Extract the [x, y] coordinate from the center of the cell holding the provided text.  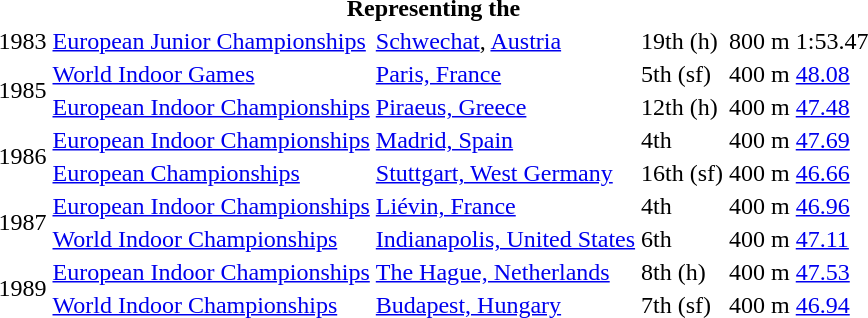
5th (sf) [682, 74]
Madrid, Spain [505, 140]
19th (h) [682, 41]
6th [682, 239]
The Hague, Netherlands [505, 272]
Piraeus, Greece [505, 107]
Liévin, France [505, 206]
World Indoor Games [211, 74]
Indianapolis, United States [505, 239]
Schwechat, Austria [505, 41]
12th (h) [682, 107]
Paris, France [505, 74]
800 m [760, 41]
European Junior Championships [211, 41]
8th (h) [682, 272]
16th (sf) [682, 173]
Stuttgart, West Germany [505, 173]
World Indoor Championships [211, 239]
European Championships [211, 173]
